Extract the [X, Y] coordinate from the center of the cell holding the provided text.  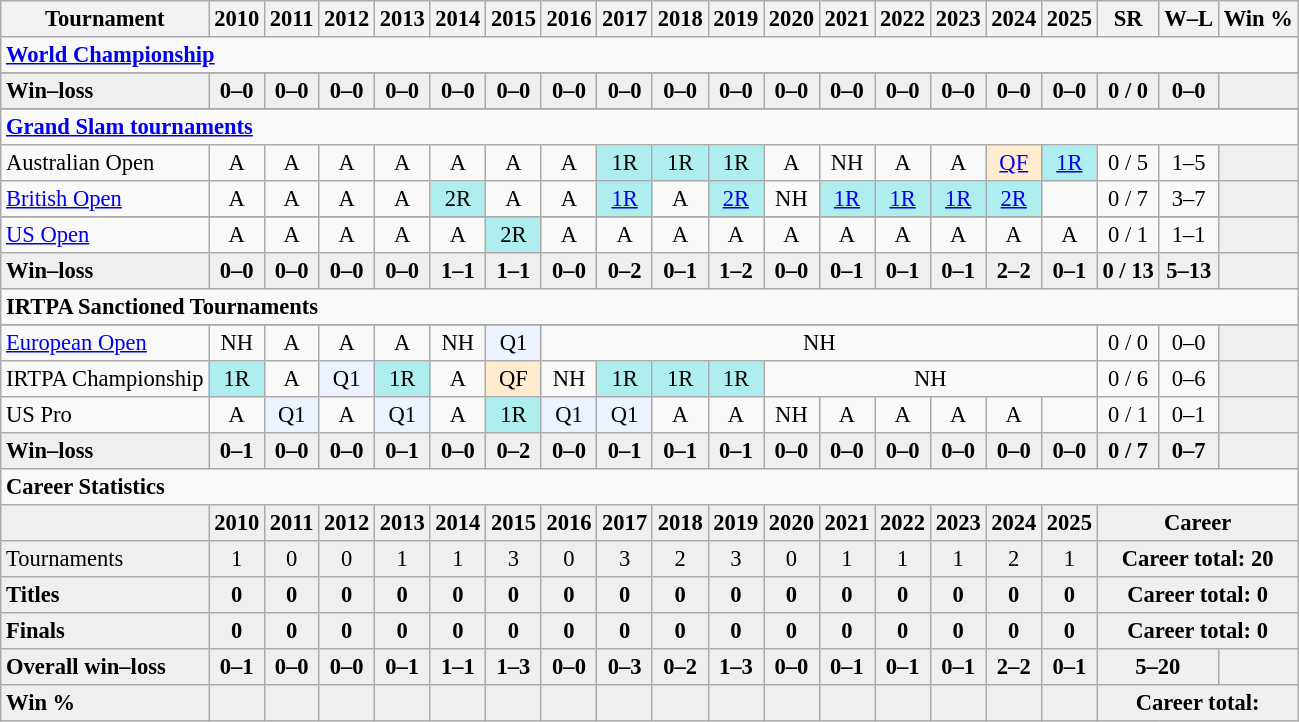
Career total: 20 [1198, 559]
British Open [105, 199]
Finals [105, 631]
SR [1128, 19]
Grand Slam tournaments [650, 127]
5–20 [1158, 667]
0–7 [1188, 451]
3–7 [1188, 199]
0–6 [1188, 379]
European Open [105, 343]
US Pro [105, 415]
1–2 [736, 271]
Career total: [1198, 703]
Tournaments [105, 559]
0 / 13 [1128, 271]
World Championship [650, 55]
Career Statistics [650, 487]
Tournament [105, 19]
1–5 [1188, 163]
5–13 [1188, 271]
0 / 5 [1128, 163]
0–3 [625, 667]
Career [1198, 523]
Overall win–loss [105, 667]
IRTPA Championship [105, 379]
Australian Open [105, 163]
W–L [1188, 19]
0 / 6 [1128, 379]
Titles [105, 595]
IRTPA Sanctioned Tournaments [650, 307]
US Open [105, 235]
